Capture the cell that displays the provided text and extract its [x, y] central coordinate. 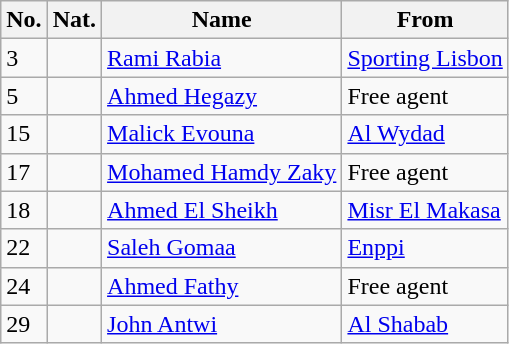
Malick Evouna [222, 134]
Sporting Lisbon [425, 58]
Enppi [425, 248]
Name [222, 20]
Ahmed Hegazy [222, 96]
24 [24, 286]
From [425, 20]
17 [24, 172]
29 [24, 324]
3 [24, 58]
Mohamed Hamdy Zaky [222, 172]
5 [24, 96]
Ahmed Fathy [222, 286]
Al Wydad [425, 134]
Ahmed El Sheikh [222, 210]
Misr El Makasa [425, 210]
Saleh Gomaa [222, 248]
John Antwi [222, 324]
No. [24, 20]
18 [24, 210]
Rami Rabia [222, 58]
Nat. [74, 20]
22 [24, 248]
Al Shabab [425, 324]
15 [24, 134]
